Locate the cell with the specified text and output its [X, Y] center coordinate. 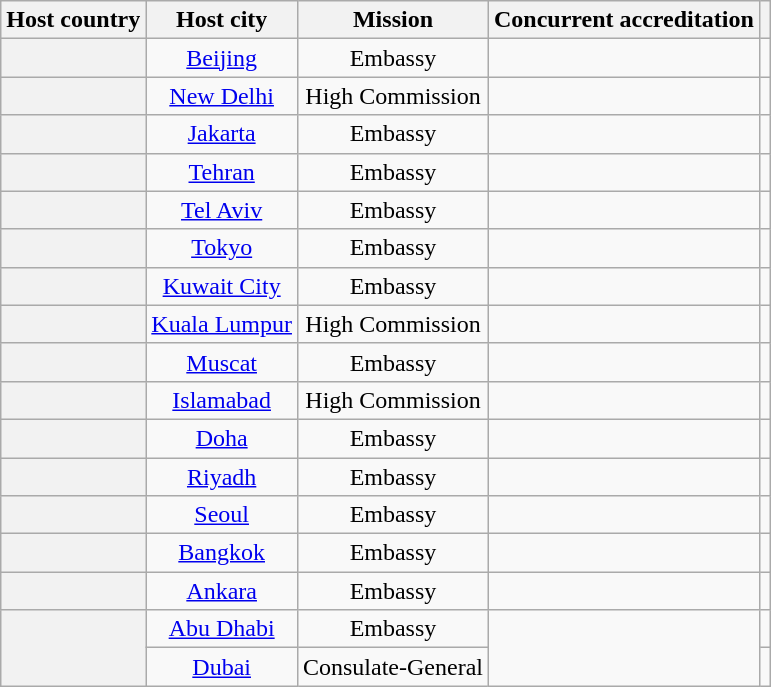
Muscat [222, 362]
Mission [392, 20]
Abu Dhabi [222, 629]
Host country [74, 20]
Dubai [222, 667]
Beijing [222, 58]
Consulate-General [392, 667]
Tokyo [222, 248]
New Delhi [222, 96]
Host city [222, 20]
Jakarta [222, 134]
Seoul [222, 515]
Tel Aviv [222, 210]
Tehran [222, 172]
Kuala Lumpur [222, 324]
Doha [222, 438]
Ankara [222, 591]
Kuwait City [222, 286]
Riyadh [222, 477]
Islamabad [222, 400]
Concurrent accreditation [624, 20]
Bangkok [222, 553]
